Identify which cell holds the provided text, then report its [x, y] central coordinate. 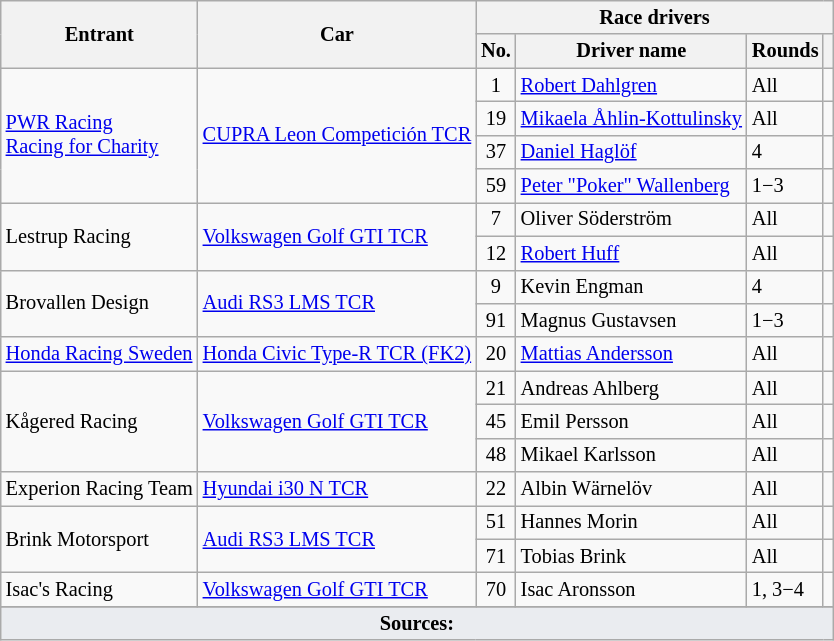
Peter "Poker" Wallenberg [632, 186]
PWR Racing Racing for Charity [100, 136]
91 [496, 320]
70 [496, 589]
21 [496, 388]
7 [496, 219]
Entrant [100, 34]
37 [496, 152]
22 [496, 489]
Brovallen Design [100, 304]
Tobias Brink [632, 556]
CUPRA Leon Competición TCR [337, 136]
Sources: [417, 623]
Mikaela Åhlin-Kottulinsky [632, 118]
Driver name [632, 51]
Kågered Racing [100, 422]
Mikael Karlsson [632, 455]
Kevin Engman [632, 287]
9 [496, 287]
Hyundai i30 N TCR [337, 489]
19 [496, 118]
Robert Dahlgren [632, 85]
Honda Civic Type-R TCR (FK2) [337, 354]
20 [496, 354]
1 [496, 85]
51 [496, 522]
71 [496, 556]
Magnus Gustavsen [632, 320]
Isac Aronsson [632, 589]
48 [496, 455]
Daniel Haglöf [632, 152]
Rounds [786, 51]
Emil Persson [632, 421]
12 [496, 253]
59 [496, 186]
Isac's Racing [100, 589]
Hannes Morin [632, 522]
1, 3−4 [786, 589]
Robert Huff [632, 253]
Honda Racing Sweden [100, 354]
Mattias Andersson [632, 354]
No. [496, 51]
Brink Motorsport [100, 538]
Race drivers [654, 17]
Albin Wärnelöv [632, 489]
Lestrup Racing [100, 236]
Car [337, 34]
45 [496, 421]
Andreas Ahlberg [632, 388]
Experion Racing Team [100, 489]
Oliver Söderström [632, 219]
